From the cell containing the given text, extract its center point as [x, y] coordinate. 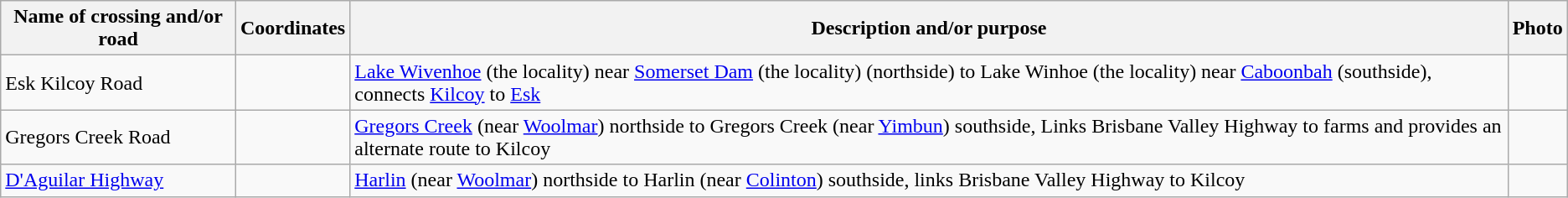
Coordinates [292, 29]
Name of crossing and/or road [119, 29]
Photo [1538, 29]
Harlin (near Woolmar) northside to Harlin (near Colinton) southside, links Brisbane Valley Highway to Kilcoy [929, 180]
Esk Kilcoy Road [119, 82]
Gregors Creek Road [119, 138]
D'Aguilar Highway [119, 180]
Description and/or purpose [929, 29]
